From the cell containing the given text, extract its center point as (x, y) coordinate. 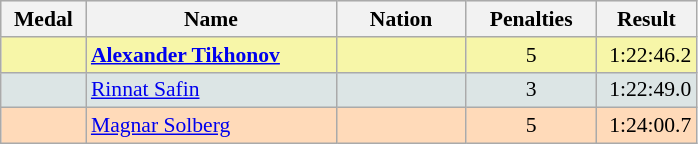
Result (646, 19)
Penalties (531, 19)
1:24:00.7 (646, 126)
Alexander Tikhonov (211, 55)
1:22:46.2 (646, 55)
Nation (401, 19)
1:22:49.0 (646, 90)
Medal (44, 19)
Name (211, 19)
Rinnat Safin (211, 90)
Magnar Solberg (211, 126)
3 (531, 90)
